Locate the cell with the specified text and output its (x, y) center coordinate. 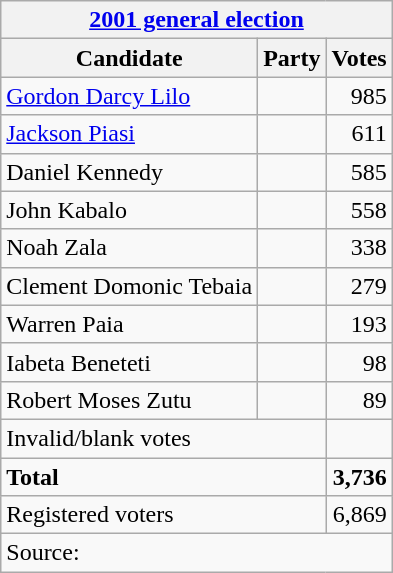
Party (292, 58)
Daniel Kennedy (130, 172)
193 (359, 324)
Jackson Piasi (130, 134)
Invalid/blank votes (164, 438)
98 (359, 362)
985 (359, 96)
Clement Domonic Tebaia (130, 286)
Source: (196, 553)
585 (359, 172)
John Kabalo (130, 210)
Total (164, 477)
Robert Moses Zutu (130, 400)
89 (359, 400)
279 (359, 286)
338 (359, 248)
Candidate (130, 58)
Registered voters (164, 515)
611 (359, 134)
Noah Zala (130, 248)
Warren Paia (130, 324)
Gordon Darcy Lilo (130, 96)
Iabeta Beneteti (130, 362)
558 (359, 210)
Votes (359, 58)
2001 general election (196, 20)
6,869 (359, 515)
3,736 (359, 477)
